Identify which cell holds the provided text, then report its (X, Y) central coordinate. 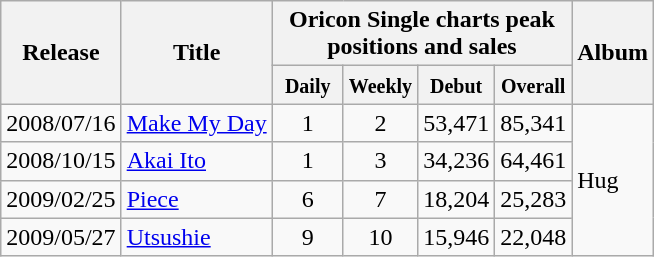
Title (196, 52)
2008/07/16 (61, 123)
2008/10/15 (61, 161)
Overall (534, 85)
15,946 (456, 237)
18,204 (456, 199)
Daily (308, 85)
3 (380, 161)
6 (308, 199)
53,471 (456, 123)
25,283 (534, 199)
Make My Day (196, 123)
7 (380, 199)
34,236 (456, 161)
85,341 (534, 123)
22,048 (534, 237)
Akai Ito (196, 161)
Hug (613, 180)
64,461 (534, 161)
Weekly (380, 85)
2009/02/25 (61, 199)
Release (61, 52)
Utsushie (196, 237)
10 (380, 237)
2009/05/27 (61, 237)
9 (308, 237)
Debut (456, 85)
Album (613, 52)
Piece (196, 199)
2 (380, 123)
Oricon Single charts peak positions and sales (422, 34)
